From the cell containing the given text, extract its center point as [X, Y] coordinate. 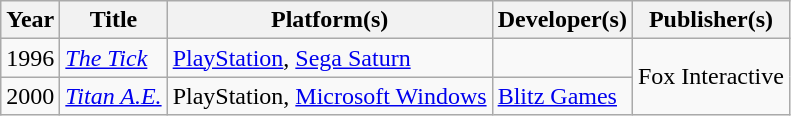
1996 [30, 58]
The Tick [114, 58]
Blitz Games [562, 96]
Platform(s) [330, 20]
2000 [30, 96]
Titan A.E. [114, 96]
Publisher(s) [710, 20]
Year [30, 20]
PlayStation, Sega Saturn [330, 58]
Developer(s) [562, 20]
Fox Interactive [710, 77]
PlayStation, Microsoft Windows [330, 96]
Title [114, 20]
